Output the [x, y] coordinate of the center of the cell containing the given text.  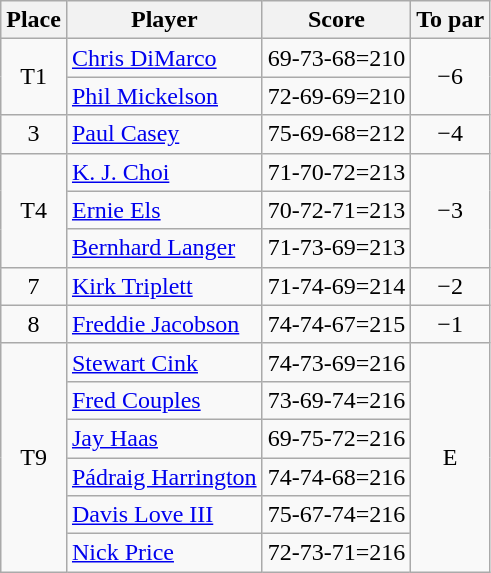
Pádraig Harrington [164, 477]
Paul Casey [164, 134]
T9 [34, 457]
−6 [450, 77]
72-69-69=210 [336, 96]
Stewart Cink [164, 362]
T4 [34, 210]
−2 [450, 286]
Fred Couples [164, 400]
75-69-68=212 [336, 134]
3 [34, 134]
71-74-69=214 [336, 286]
Bernhard Langer [164, 248]
Davis Love III [164, 515]
Score [336, 20]
Nick Price [164, 553]
Player [164, 20]
E [450, 457]
75-67-74=216 [336, 515]
69-73-68=210 [336, 58]
Place [34, 20]
7 [34, 286]
70-72-71=213 [336, 210]
−3 [450, 210]
8 [34, 324]
Chris DiMarco [164, 58]
71-73-69=213 [336, 248]
74-74-67=215 [336, 324]
Kirk Triplett [164, 286]
Jay Haas [164, 438]
Freddie Jacobson [164, 324]
T1 [34, 77]
73-69-74=216 [336, 400]
69-75-72=216 [336, 438]
74-74-68=216 [336, 477]
−4 [450, 134]
72-73-71=216 [336, 553]
71-70-72=213 [336, 172]
−1 [450, 324]
74-73-69=216 [336, 362]
Ernie Els [164, 210]
Phil Mickelson [164, 96]
To par [450, 20]
K. J. Choi [164, 172]
